From the cell containing the given text, extract its center point as (X, Y) coordinate. 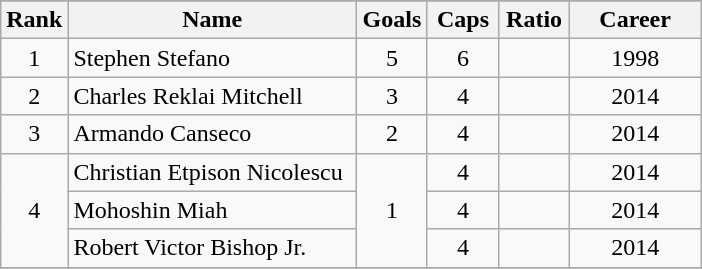
1998 (636, 58)
Stephen Stefano (212, 58)
Name (212, 20)
Robert Victor Bishop Jr. (212, 248)
Career (636, 20)
Ratio (534, 20)
5 (392, 58)
Christian Etpison Nicolescu (212, 172)
Rank (34, 20)
Caps (462, 20)
Armando Canseco (212, 134)
Mohoshin Miah (212, 210)
Charles Reklai Mitchell (212, 96)
Goals (392, 20)
6 (462, 58)
